Pinpoint the cell where the given text exists, returning its (x, y) midpoint coordinate. 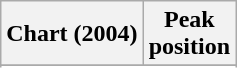
Chart (2004) (72, 34)
Peakposition (189, 34)
